Detect which cell encompasses the target text, then output its [X, Y] center coordinate. 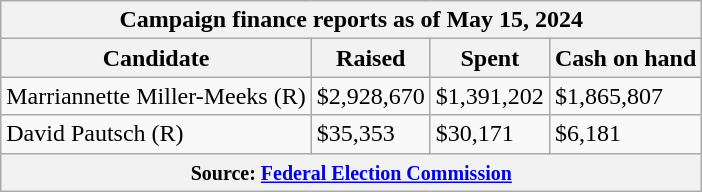
Raised [370, 58]
Candidate [156, 58]
$1,865,807 [625, 96]
$1,391,202 [490, 96]
Spent [490, 58]
$30,171 [490, 134]
$6,181 [625, 134]
Source: Federal Election Commission [352, 172]
$2,928,670 [370, 96]
Campaign finance reports as of May 15, 2024 [352, 20]
David Pautsch (R) [156, 134]
Marriannette Miller-Meeks (R) [156, 96]
$35,353 [370, 134]
Cash on hand [625, 58]
